Detect which cell encompasses the target text, then output its [X, Y] center coordinate. 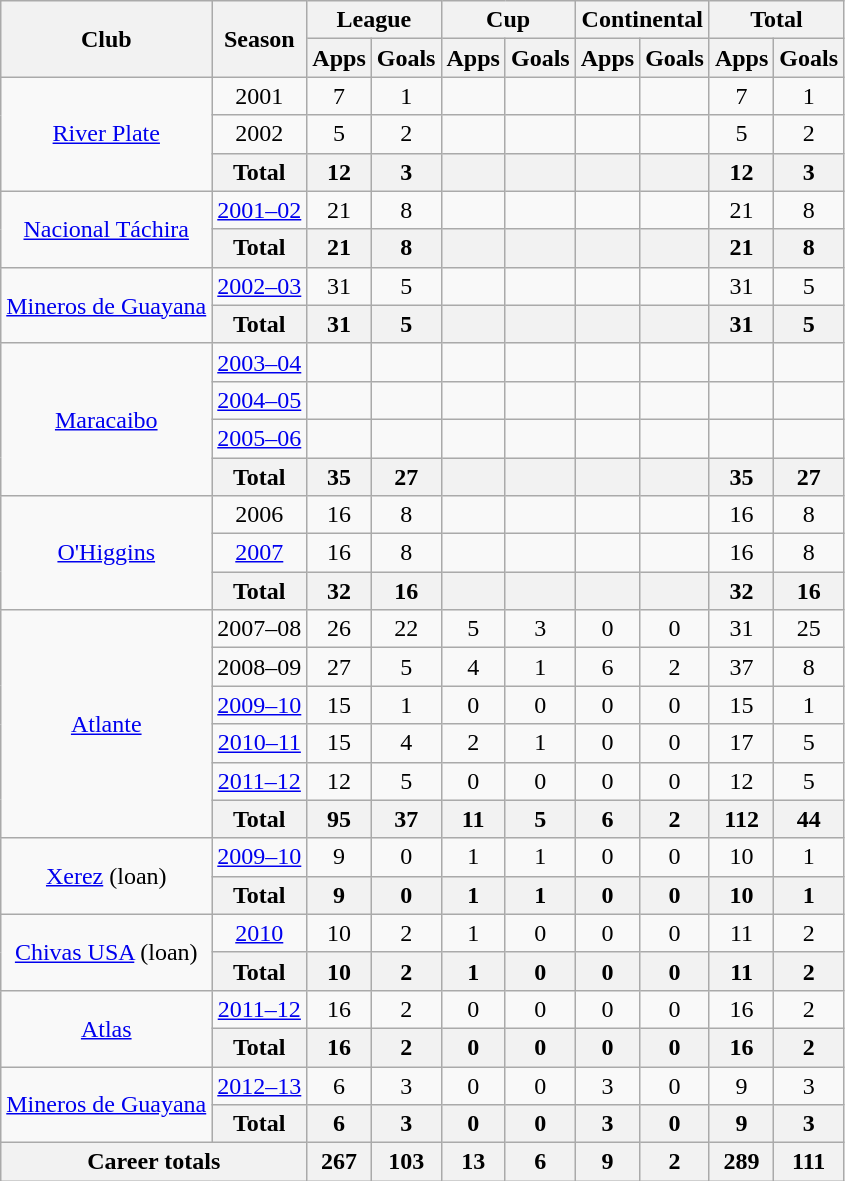
2001 [260, 96]
2012–13 [260, 1085]
112 [741, 819]
Xerez (loan) [106, 876]
44 [809, 819]
2007–08 [260, 629]
289 [741, 1162]
Cup [508, 20]
26 [339, 629]
111 [809, 1162]
River Plate [106, 134]
2010–11 [260, 743]
25 [809, 629]
Chivas USA (loan) [106, 952]
Club [106, 39]
Maracaibo [106, 419]
2010 [260, 933]
2005–06 [260, 438]
Atlas [106, 1028]
Career totals [154, 1162]
2003–04 [260, 362]
League [374, 20]
2006 [260, 515]
17 [741, 743]
13 [473, 1162]
2007 [260, 553]
267 [339, 1162]
103 [406, 1162]
O'Higgins [106, 553]
22 [406, 629]
2002–03 [260, 286]
2008–09 [260, 667]
2001–02 [260, 210]
2004–05 [260, 400]
Season [260, 39]
95 [339, 819]
Nacional Táchira [106, 229]
Continental [642, 20]
Atlante [106, 724]
2002 [260, 134]
